Identify which cell holds the provided text, then report its [X, Y] central coordinate. 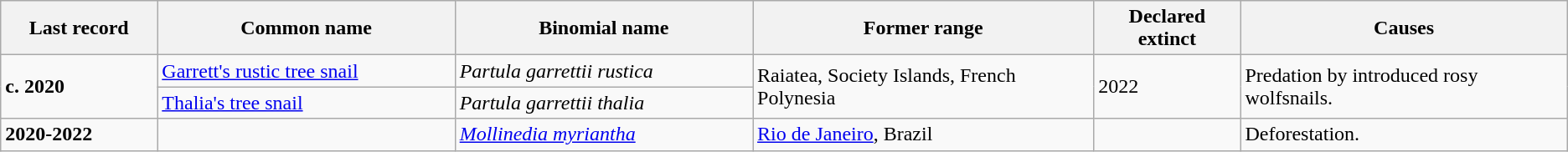
Predation by introduced rosy wolfsnails. [1404, 87]
Partula garrettii thalia [603, 103]
Deforestation. [1404, 134]
Common name [307, 28]
c. 2020 [79, 87]
Former range [923, 28]
Last record [79, 28]
2022 [1168, 87]
Garrett's rustic tree snail [307, 71]
Raiatea, Society Islands, French Polynesia [923, 87]
Rio de Janeiro, Brazil [923, 134]
Declared extinct [1168, 28]
Partula garrettii rustica [603, 71]
2020-2022 [79, 134]
Thalia's tree snail [307, 103]
Causes [1404, 28]
Binomial name [603, 28]
Mollinedia myriantha [603, 134]
